Determine the [X, Y] coordinate at the center of the cell enclosing the given text.  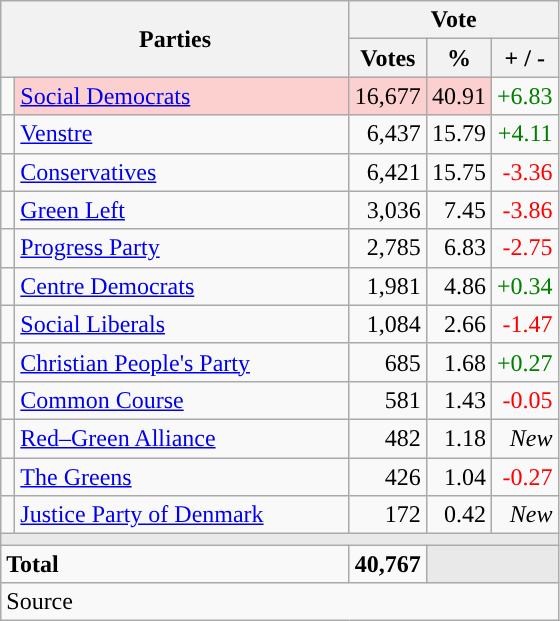
Centre Democrats [182, 286]
+6.83 [524, 96]
6,437 [388, 134]
% [458, 58]
-0.27 [524, 477]
482 [388, 438]
-3.36 [524, 172]
Green Left [182, 210]
3,036 [388, 210]
Total [176, 564]
+0.34 [524, 286]
Parties [176, 39]
-0.05 [524, 400]
Social Liberals [182, 324]
+4.11 [524, 134]
1.43 [458, 400]
6,421 [388, 172]
426 [388, 477]
1.04 [458, 477]
7.45 [458, 210]
0.42 [458, 515]
581 [388, 400]
Christian People's Party [182, 362]
Venstre [182, 134]
Votes [388, 58]
1,084 [388, 324]
-2.75 [524, 248]
2.66 [458, 324]
Social Democrats [182, 96]
-1.47 [524, 324]
Common Course [182, 400]
2,785 [388, 248]
6.83 [458, 248]
Progress Party [182, 248]
+ / - [524, 58]
172 [388, 515]
Vote [454, 20]
-3.86 [524, 210]
The Greens [182, 477]
15.75 [458, 172]
Source [280, 602]
1.68 [458, 362]
4.86 [458, 286]
1,981 [388, 286]
685 [388, 362]
Justice Party of Denmark [182, 515]
+0.27 [524, 362]
1.18 [458, 438]
Conservatives [182, 172]
40,767 [388, 564]
40.91 [458, 96]
15.79 [458, 134]
16,677 [388, 96]
Red–Green Alliance [182, 438]
